Determine the (X, Y) coordinate at the center of the cell enclosing the given text.  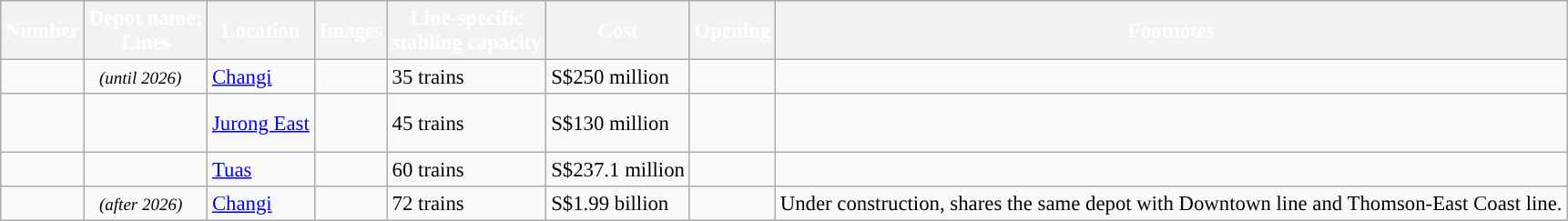
Cost (617, 31)
S$250 million (617, 77)
Depot name;Lines (146, 31)
Jurong East (261, 124)
(until 2026) (146, 77)
S$130 million (617, 124)
(after 2026) (146, 204)
Number (43, 31)
Opening (732, 31)
Tuas (261, 170)
45 trains (466, 124)
S$237.1 million (617, 170)
72 trains (466, 204)
Line-specificstabling capacity (466, 31)
Footnotes (1171, 31)
S$1.99 billion (617, 204)
Location (261, 31)
60 trains (466, 170)
35 trains (466, 77)
Images (351, 31)
Under construction, shares the same depot with Downtown line and Thomson-East Coast line. (1171, 204)
